Capture the cell that displays the provided text and extract its [x, y] central coordinate. 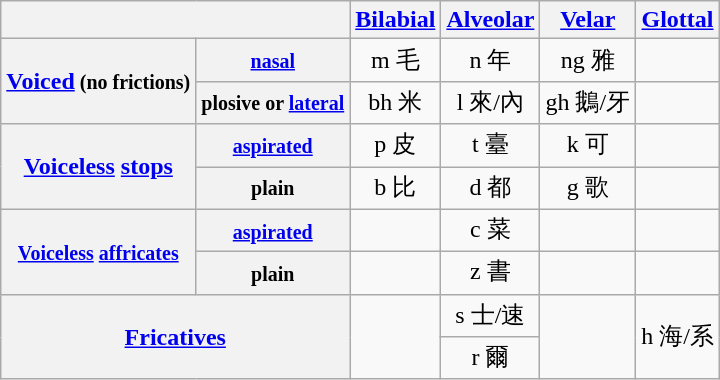
Velar [588, 20]
n 年 [490, 60]
s 士/速 [490, 316]
Bilabial [396, 20]
g 歌 [588, 188]
l 來/內 [490, 102]
gh 鵝/牙 [588, 102]
p 皮 [396, 146]
nasal [273, 60]
Voiceless affricates [98, 252]
b 比 [396, 188]
Alveolar [490, 20]
k 可 [588, 146]
c 菜 [490, 230]
d 都 [490, 188]
m 毛 [396, 60]
h 海/系 [678, 336]
Voiceless stops [98, 166]
ng 雅 [588, 60]
t 臺 [490, 146]
Glottal [678, 20]
Voiced (no frictions) [98, 82]
Fricatives [176, 336]
bh 米 [396, 102]
r 爾 [490, 358]
z 書 [490, 274]
plosive or lateral [273, 102]
